From the cell containing the given text, extract its center point as [x, y] coordinate. 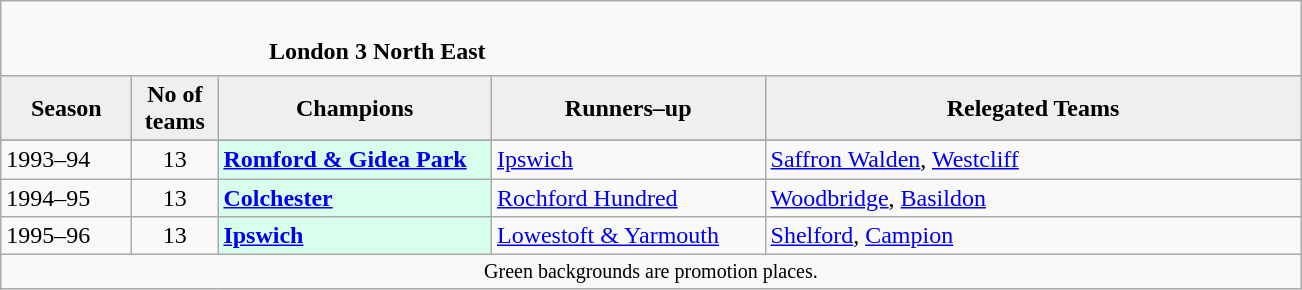
Green backgrounds are promotion places. [651, 272]
Season [66, 108]
Woodbridge, Basildon [1033, 197]
Lowestoft & Yarmouth [628, 236]
Rochford Hundred [628, 197]
Colchester [355, 197]
Shelford, Campion [1033, 236]
1994–95 [66, 197]
1995–96 [66, 236]
Relegated Teams [1033, 108]
1993–94 [66, 159]
Runners–up [628, 108]
No of teams [175, 108]
Saffron Walden, Westcliff [1033, 159]
Romford & Gidea Park [355, 159]
Champions [355, 108]
